Determine the [X, Y] coordinate at the center of the cell enclosing the given text.  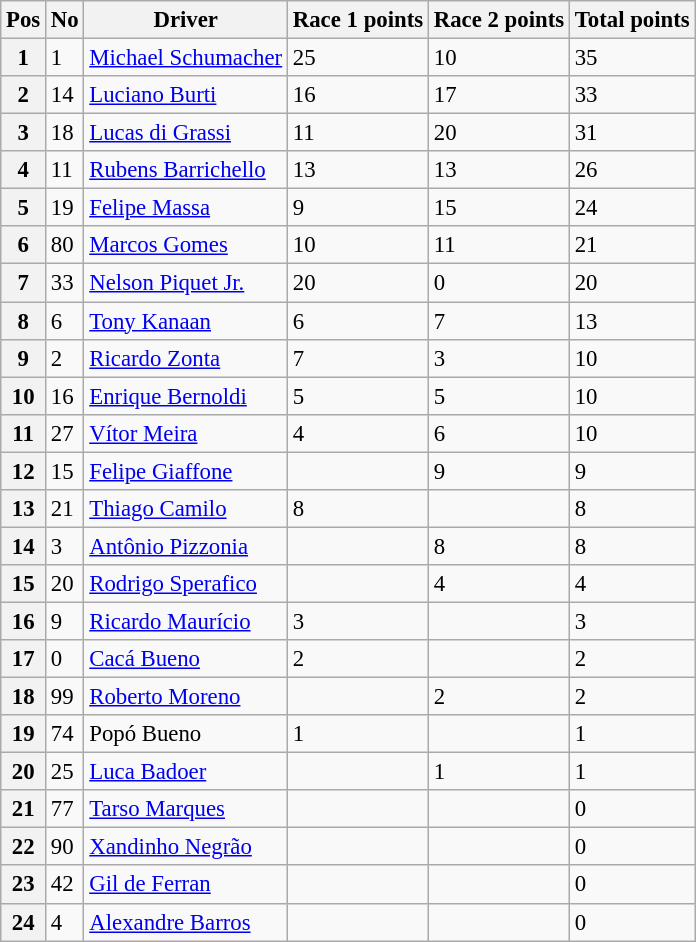
31 [632, 133]
Gil de Ferran [186, 885]
77 [65, 809]
22 [24, 847]
Rubens Barrichello [186, 170]
Tarso Marques [186, 809]
80 [65, 245]
Roberto Moreno [186, 697]
Michael Schumacher [186, 58]
99 [65, 697]
Marcos Gomes [186, 245]
23 [24, 885]
12 [24, 471]
Luca Badoer [186, 772]
27 [65, 433]
Driver [186, 20]
Tony Kanaan [186, 321]
No [65, 20]
Antônio Pizzonia [186, 546]
Popó Bueno [186, 734]
Felipe Massa [186, 208]
Cacá Bueno [186, 659]
Ricardo Zonta [186, 358]
Nelson Piquet Jr. [186, 283]
74 [65, 734]
Vítor Meira [186, 433]
Race 2 points [498, 20]
Rodrigo Sperafico [186, 584]
Thiago Camilo [186, 509]
90 [65, 847]
Ricardo Maurício [186, 621]
35 [632, 58]
Luciano Burti [186, 95]
Total points [632, 20]
Pos [24, 20]
Lucas di Grassi [186, 133]
Enrique Bernoldi [186, 396]
26 [632, 170]
Race 1 points [358, 20]
Xandinho Negrão [186, 847]
Alexandre Barros [186, 922]
42 [65, 885]
Felipe Giaffone [186, 471]
